Output the [x, y] coordinate of the center of the cell containing the given text.  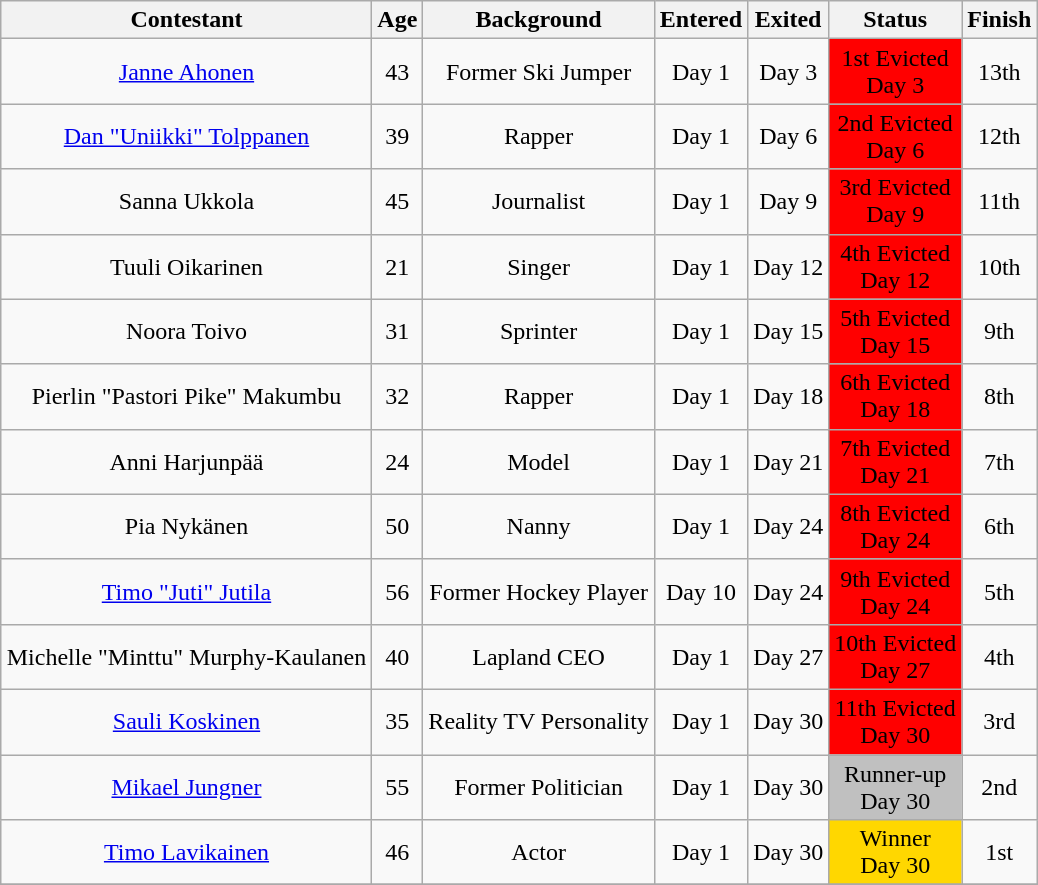
4th EvictedDay 12 [896, 266]
Sanna Ukkola [186, 202]
10th [1000, 266]
Former Hockey Player [538, 592]
Pia Nykänen [186, 526]
Former Politician [538, 786]
Day 21 [788, 462]
Sauli Koskinen [186, 722]
Lapland CEO [538, 656]
8th EvictedDay 24 [896, 526]
9th [1000, 332]
7th [1000, 462]
Noora Toivo [186, 332]
Day 27 [788, 656]
Background [538, 20]
Journalist [538, 202]
13th [1000, 72]
6th EvictedDay 18 [896, 396]
Dan "Uniikki" Tolppanen [186, 136]
40 [398, 656]
Actor [538, 852]
Timo Lavikainen [186, 852]
43 [398, 72]
5th EvictedDay 15 [896, 332]
Mikael Jungner [186, 786]
Sprinter [538, 332]
Former Ski Jumper [538, 72]
56 [398, 592]
Day 9 [788, 202]
3rd EvictedDay 9 [896, 202]
45 [398, 202]
WinnerDay 30 [896, 852]
55 [398, 786]
Exited [788, 20]
31 [398, 332]
1st [1000, 852]
4th [1000, 656]
11th EvictedDay 30 [896, 722]
Janne Ahonen [186, 72]
3rd [1000, 722]
24 [398, 462]
Entered [700, 20]
Day 3 [788, 72]
9th EvictedDay 24 [896, 592]
2nd [1000, 786]
Tuuli Oikarinen [186, 266]
1st EvictedDay 3 [896, 72]
Runner-upDay 30 [896, 786]
Michelle "Minttu" Murphy-Kaulanen [186, 656]
Contestant [186, 20]
Pierlin "Pastori Pike" Makumbu [186, 396]
35 [398, 722]
Nanny [538, 526]
Model [538, 462]
Anni Harjunpää [186, 462]
Day 18 [788, 396]
39 [398, 136]
Day 10 [700, 592]
Reality TV Personality [538, 722]
Day 12 [788, 266]
5th [1000, 592]
Age [398, 20]
8th [1000, 396]
Finish [1000, 20]
12th [1000, 136]
10th EvictedDay 27 [896, 656]
Status [896, 20]
7th EvictedDay 21 [896, 462]
21 [398, 266]
Day 6 [788, 136]
50 [398, 526]
Day 15 [788, 332]
46 [398, 852]
32 [398, 396]
Timo "Juti" Jutila [186, 592]
11th [1000, 202]
2nd EvictedDay 6 [896, 136]
Singer [538, 266]
6th [1000, 526]
